Return [X, Y] of the center of cell containing provided text 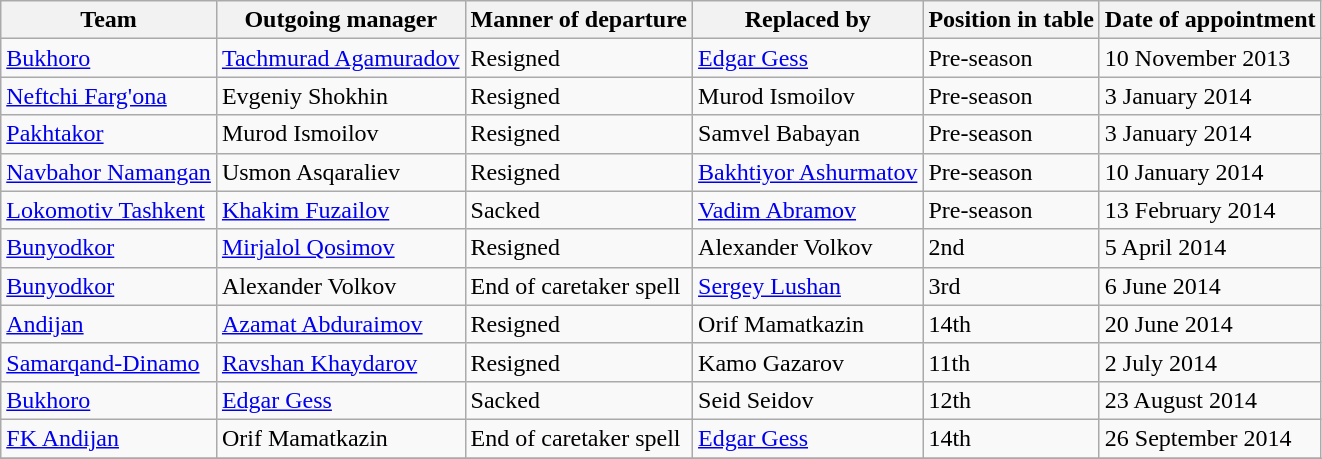
Samarqand-Dinamo [109, 362]
Mirjalol Qosimov [340, 248]
Vadim Abramov [808, 210]
Lokomotiv Tashkent [109, 210]
Samvel Babayan [808, 134]
Sergey Lushan [808, 286]
Outgoing manager [340, 20]
Date of appointment [1210, 20]
20 June 2014 [1210, 324]
FK Andijan [109, 438]
12th [1011, 400]
Replaced by [808, 20]
13 February 2014 [1210, 210]
Navbahor Namangan [109, 172]
Tachmurad Agamuradov [340, 58]
Evgeniy Shokhin [340, 96]
6 June 2014 [1210, 286]
Usmon Asqaraliev [340, 172]
Khakim Fuzailov [340, 210]
Manner of departure [578, 20]
Neftchi Farg'ona [109, 96]
2 July 2014 [1210, 362]
Kamo Gazarov [808, 362]
5 April 2014 [1210, 248]
Position in table [1011, 20]
26 September 2014 [1210, 438]
Pakhtakor [109, 134]
Bakhtiyor Ashurmatov [808, 172]
Team [109, 20]
10 January 2014 [1210, 172]
11th [1011, 362]
2nd [1011, 248]
Ravshan Khaydarov [340, 362]
10 November 2013 [1210, 58]
3rd [1011, 286]
23 August 2014 [1210, 400]
Seid Seidov [808, 400]
Andijan [109, 324]
Azamat Abduraimov [340, 324]
